Search for the cell housing the specified text and yield its (X, Y) center coordinate. 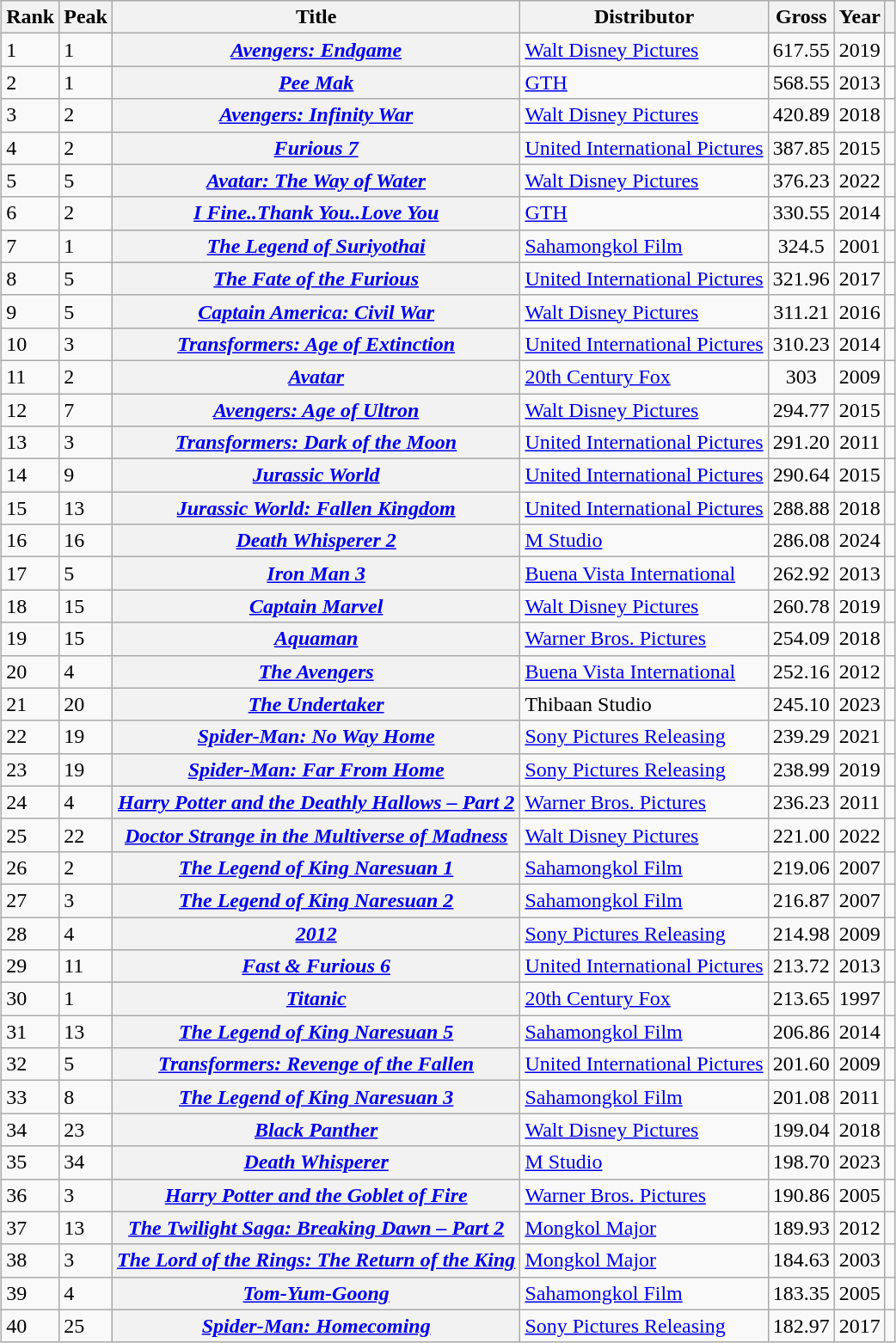
617.55 (801, 50)
The Fate of the Furious (316, 279)
311.21 (801, 311)
183.35 (801, 1293)
201.08 (801, 1097)
189.93 (801, 1228)
290.64 (801, 475)
35 (31, 1162)
Spider-Man: Far From Home (316, 770)
236.23 (801, 802)
37 (31, 1228)
2003 (860, 1260)
303 (801, 377)
Titanic (316, 999)
321.96 (801, 279)
2016 (860, 311)
239.29 (801, 737)
Peak (86, 17)
199.04 (801, 1130)
387.85 (801, 148)
31 (31, 1032)
Aquaman (316, 639)
Jurassic World (316, 475)
The Twilight Saga: Breaking Dawn – Part 2 (316, 1228)
219.06 (801, 868)
324.5 (801, 246)
30 (31, 999)
Spider-Man: Homecoming (316, 1326)
27 (31, 900)
Transformers: Age of Extinction (316, 344)
The Avengers (316, 671)
291.20 (801, 443)
Transformers: Dark of the Moon (316, 443)
6 (31, 213)
Thibaan Studio (644, 704)
184.63 (801, 1260)
182.97 (801, 1326)
Tom-Yum-Goong (316, 1293)
310.23 (801, 344)
The Legend of King Naresuan 1 (316, 868)
29 (31, 966)
14 (31, 475)
Jurassic World: Fallen Kingdom (316, 508)
213.65 (801, 999)
The Undertaker (316, 704)
I Fine..Thank You..Love You (316, 213)
Gross (801, 17)
Harry Potter and the Deathly Hallows – Part 2 (316, 802)
206.86 (801, 1032)
Death Whisperer (316, 1162)
Iron Man 3 (316, 573)
33 (31, 1097)
254.09 (801, 639)
The Legend of Suriyothai (316, 246)
Distributor (644, 17)
Harry Potter and the Goblet of Fire (316, 1195)
Avengers: Endgame (316, 50)
36 (31, 1195)
245.10 (801, 704)
32 (31, 1064)
198.70 (801, 1162)
288.88 (801, 508)
294.77 (801, 410)
The Lord of the Rings: The Return of the King (316, 1260)
238.99 (801, 770)
The Legend of King Naresuan 3 (316, 1097)
Avatar: The Way of Water (316, 181)
The Legend of King Naresuan 5 (316, 1032)
Doctor Strange in the Multiverse of Madness (316, 835)
Black Panther (316, 1130)
2001 (860, 246)
40 (31, 1326)
21 (31, 704)
376.23 (801, 181)
1997 (860, 999)
The Legend of King Naresuan 2 (316, 900)
12 (31, 410)
330.55 (801, 213)
216.87 (801, 900)
262.92 (801, 573)
Avengers: Age of Ultron (316, 410)
2021 (860, 737)
201.60 (801, 1064)
38 (31, 1260)
Title (316, 17)
Pee Mak (316, 83)
420.89 (801, 115)
252.16 (801, 671)
Year (860, 17)
10 (31, 344)
190.86 (801, 1195)
28 (31, 933)
18 (31, 606)
Spider-Man: No Way Home (316, 737)
26 (31, 868)
39 (31, 1293)
Avengers: Infinity War (316, 115)
Captain Marvel (316, 606)
214.98 (801, 933)
Death Whisperer 2 (316, 541)
Avatar (316, 377)
2024 (860, 541)
213.72 (801, 966)
17 (31, 573)
Furious 7 (316, 148)
568.55 (801, 83)
24 (31, 802)
Rank (31, 17)
286.08 (801, 541)
Transformers: Revenge of the Fallen (316, 1064)
Fast & Furious 6 (316, 966)
Captain America: Civil War (316, 311)
260.78 (801, 606)
221.00 (801, 835)
